Extract the (x, y) coordinate from the center of the cell holding the provided text.  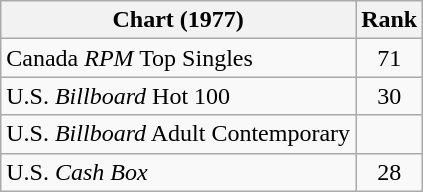
U.S. Billboard Hot 100 (178, 96)
71 (390, 58)
Canada RPM Top Singles (178, 58)
Chart (1977) (178, 20)
Rank (390, 20)
30 (390, 96)
28 (390, 172)
U.S. Billboard Adult Contemporary (178, 134)
U.S. Cash Box (178, 172)
